Identify which cell holds the provided text, then report its [X, Y] central coordinate. 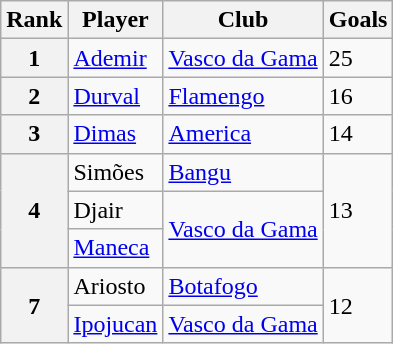
Ariosto [116, 286]
Goals [358, 20]
13 [358, 210]
Flamengo [243, 96]
Maneca [116, 248]
America [243, 134]
Dimas [116, 134]
2 [34, 96]
16 [358, 96]
Club [243, 20]
3 [34, 134]
7 [34, 305]
14 [358, 134]
Botafogo [243, 286]
Ademir [116, 58]
1 [34, 58]
Ipojucan [116, 324]
Bangu [243, 172]
25 [358, 58]
Player [116, 20]
4 [34, 210]
12 [358, 305]
Durval [116, 96]
Rank [34, 20]
Djair [116, 210]
Simões [116, 172]
